Determine the [X, Y] coordinate at the center of the cell enclosing the given text.  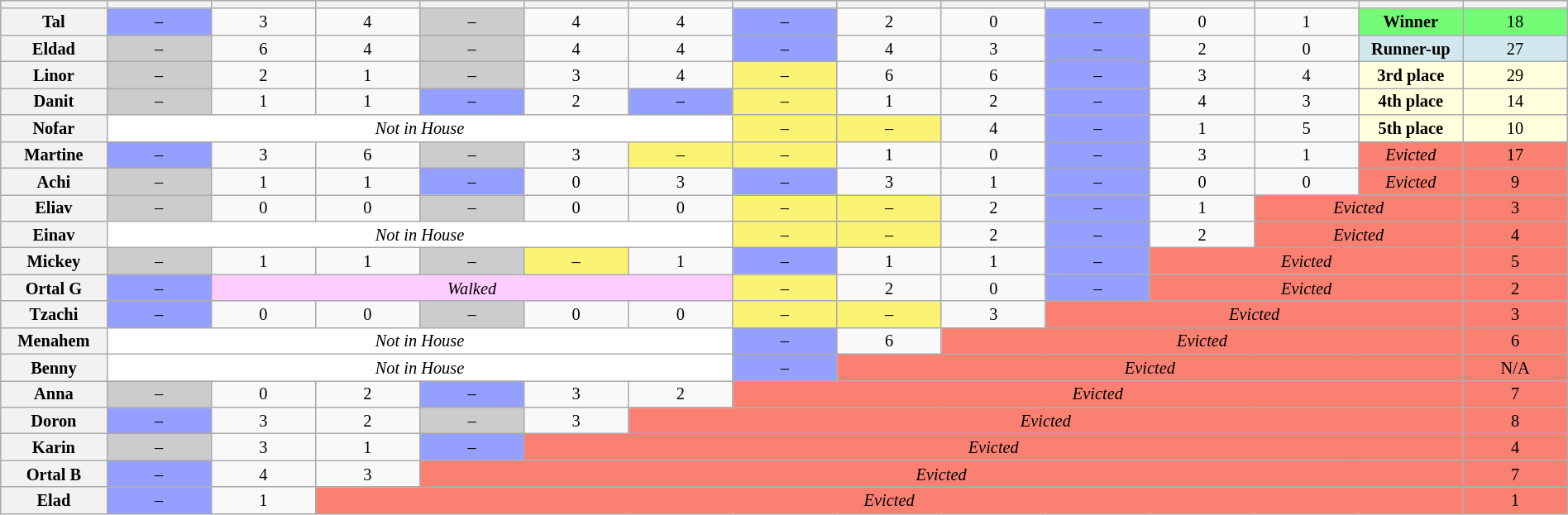
Doron [54, 420]
Martine [54, 155]
10 [1515, 128]
27 [1515, 48]
29 [1515, 74]
Winner [1411, 21]
3rd place [1411, 74]
8 [1515, 420]
18 [1515, 21]
Achi [54, 181]
Danit [54, 101]
Einav [54, 234]
Karin [54, 446]
Eldad [54, 48]
N/A [1515, 367]
Nofar [54, 128]
Anna [54, 393]
9 [1515, 181]
17 [1515, 155]
Elad [54, 500]
Mickey [54, 260]
Linor [54, 74]
5th place [1411, 128]
Eliav [54, 207]
4th place [1411, 101]
Menahem [54, 341]
14 [1515, 101]
Ortal G [54, 288]
Tal [54, 21]
Ortal B [54, 474]
Runner-up [1411, 48]
Benny [54, 367]
Walked [471, 288]
Tzachi [54, 314]
